From the cell containing the given text, extract its center point as (X, Y) coordinate. 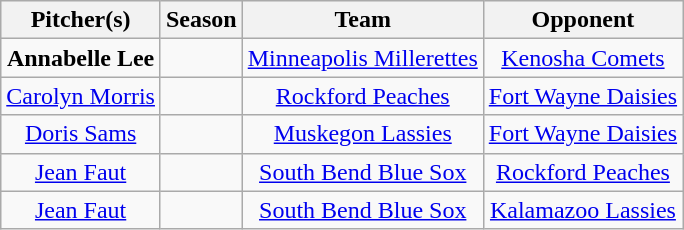
Carolyn Morris (81, 96)
Kenosha Comets (582, 58)
Team (362, 20)
Doris Sams (81, 134)
Pitcher(s) (81, 20)
Muskegon Lassies (362, 134)
Opponent (582, 20)
Season (201, 20)
Minneapolis Millerettes (362, 58)
Annabelle Lee (81, 58)
Kalamazoo Lassies (582, 210)
